Output the (X, Y) coordinate of the center of the cell containing the given text.  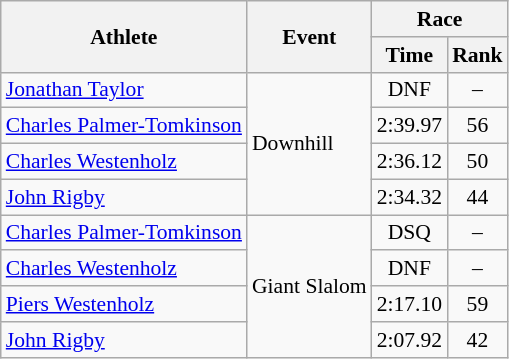
Giant Slalom (310, 286)
50 (478, 162)
2:36.12 (410, 162)
56 (478, 126)
2:17.10 (410, 304)
2:07.92 (410, 340)
59 (478, 304)
Piers Westenholz (124, 304)
Jonathan Taylor (124, 90)
Race (440, 19)
Athlete (124, 36)
2:39.97 (410, 126)
DSQ (410, 233)
Downhill (310, 143)
Rank (478, 55)
42 (478, 340)
2:34.32 (410, 197)
Event (310, 36)
44 (478, 197)
Time (410, 55)
